Determine the (x, y) coordinate at the center of the cell enclosing the given text.  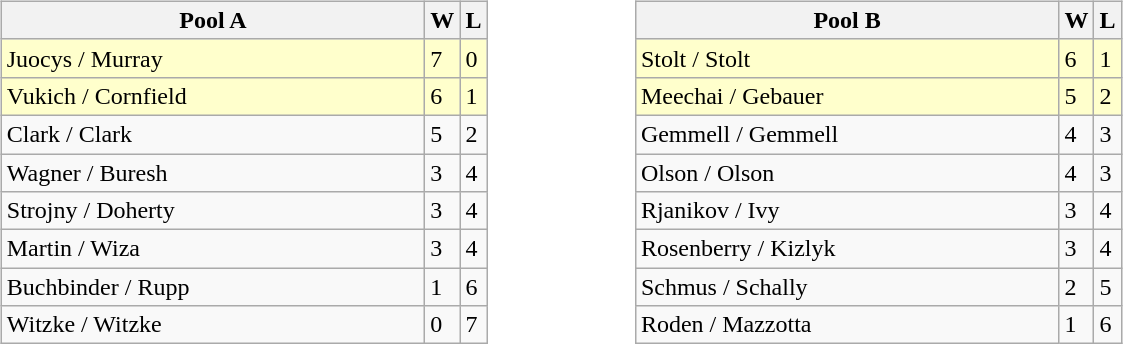
Stolt / Stolt (847, 58)
Strojny / Doherty (213, 211)
Meechai / Gebauer (847, 96)
Pool B (847, 20)
Pool A (213, 20)
Schmus / Schally (847, 287)
Martin / Wiza (213, 249)
Juocys / Murray (213, 58)
Witzke / Witzke (213, 325)
Buchbinder / Rupp (213, 287)
Clark / Clark (213, 134)
Roden / Mazzotta (847, 325)
Gemmell / Gemmell (847, 134)
Vukich / Cornfield (213, 96)
Rjanikov / Ivy (847, 211)
Olson / Olson (847, 173)
Rosenberry / Kizlyk (847, 249)
Wagner / Buresh (213, 173)
